Output the [x, y] coordinate of the center of the cell containing the given text.  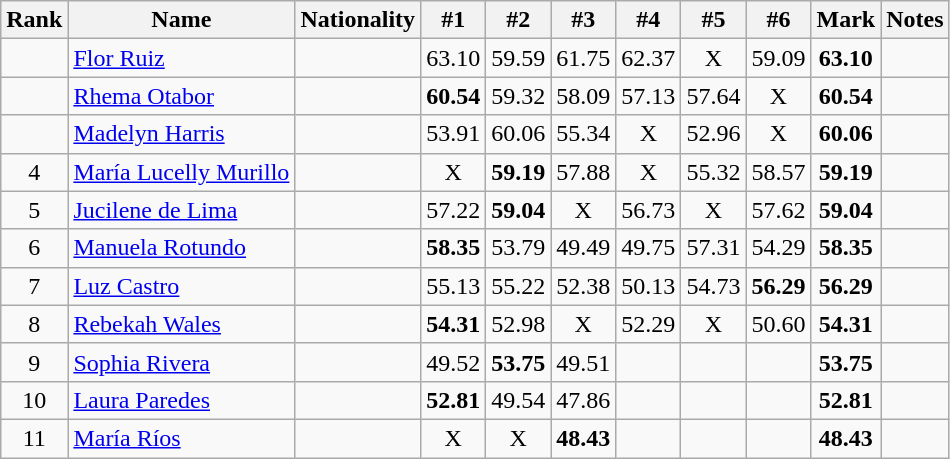
57.88 [584, 172]
56.73 [648, 210]
María Lucelly Murillo [182, 172]
52.96 [714, 134]
49.52 [454, 362]
57.62 [778, 210]
Madelyn Harris [182, 134]
52.38 [584, 286]
54.73 [714, 286]
57.31 [714, 248]
59.59 [518, 58]
58.09 [584, 96]
53.79 [518, 248]
Name [182, 20]
#6 [778, 20]
Rank [34, 20]
Mark [846, 20]
6 [34, 248]
57.13 [648, 96]
47.86 [584, 400]
59.09 [778, 58]
Manuela Rotundo [182, 248]
Notes [915, 20]
53.91 [454, 134]
58.57 [778, 172]
11 [34, 438]
Rebekah Wales [182, 324]
Laura Paredes [182, 400]
8 [34, 324]
54.29 [778, 248]
Flor Ruiz [182, 58]
Rhema Otabor [182, 96]
Luz Castro [182, 286]
#1 [454, 20]
#3 [584, 20]
5 [34, 210]
4 [34, 172]
59.32 [518, 96]
#5 [714, 20]
52.98 [518, 324]
Jucilene de Lima [182, 210]
50.13 [648, 286]
55.13 [454, 286]
50.60 [778, 324]
55.34 [584, 134]
10 [34, 400]
María Ríos [182, 438]
49.75 [648, 248]
49.51 [584, 362]
57.64 [714, 96]
#2 [518, 20]
49.54 [518, 400]
49.49 [584, 248]
55.22 [518, 286]
52.29 [648, 324]
#4 [648, 20]
Sophia Rivera [182, 362]
7 [34, 286]
57.22 [454, 210]
55.32 [714, 172]
62.37 [648, 58]
9 [34, 362]
61.75 [584, 58]
Nationality [358, 20]
